Capture the cell that displays the provided text and extract its (x, y) central coordinate. 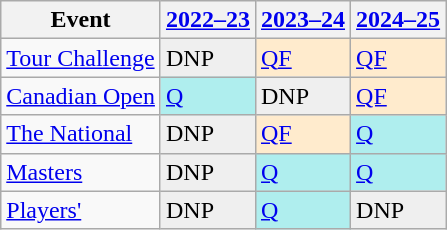
2022–23 (208, 20)
Event (81, 20)
Players' (81, 210)
Canadian Open (81, 96)
2024–25 (398, 20)
2023–24 (302, 20)
Masters (81, 172)
The National (81, 134)
Tour Challenge (81, 58)
